Extract the [x, y] coordinate from the center of the cell holding the provided text.  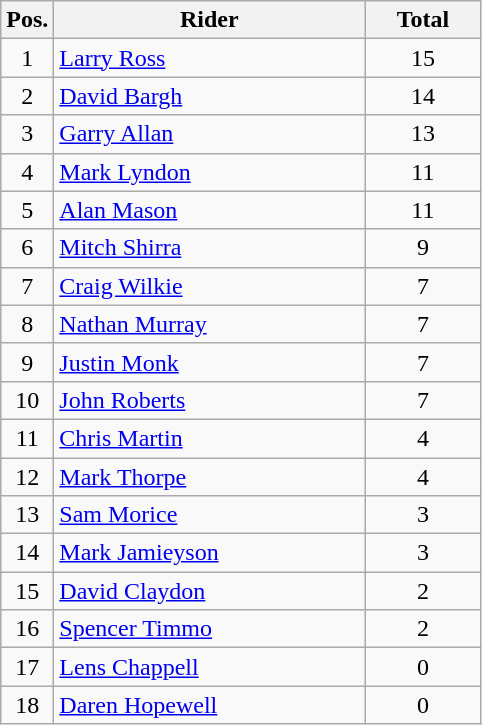
Sam Morice [210, 515]
Daren Hopewell [210, 705]
8 [28, 324]
Nathan Murray [210, 324]
10 [28, 400]
Lens Chappell [210, 667]
Garry Allan [210, 134]
Justin Monk [210, 362]
17 [28, 667]
16 [28, 629]
12 [28, 477]
David Claydon [210, 591]
18 [28, 705]
Mark Jamieyson [210, 553]
Alan Mason [210, 210]
Larry Ross [210, 58]
Mitch Shirra [210, 248]
David Bargh [210, 96]
Total [423, 20]
Chris Martin [210, 438]
1 [28, 58]
Spencer Timmo [210, 629]
Craig Wilkie [210, 286]
John Roberts [210, 400]
6 [28, 248]
Mark Thorpe [210, 477]
Rider [210, 20]
5 [28, 210]
Pos. [28, 20]
Mark Lyndon [210, 172]
